Determine the [X, Y] coordinate at the center of the cell enclosing the given text.  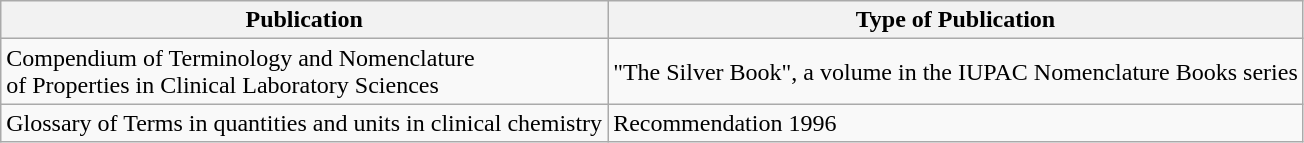
Glossary of Terms in quantities and units in clinical chemistry [304, 123]
Recommendation 1996 [956, 123]
Type of Publication [956, 20]
Compendium of Terminology and Nomenclatureof Properties in Clinical Laboratory Sciences [304, 72]
"The Silver Book", a volume in the IUPAC Nomenclature Books series [956, 72]
Publication [304, 20]
